Locate the cell with the specified text and output its [X, Y] center coordinate. 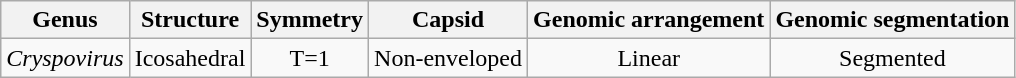
Symmetry [310, 20]
Icosahedral [190, 58]
Segmented [892, 58]
T=1 [310, 58]
Non-enveloped [448, 58]
Genus [65, 20]
Capsid [448, 20]
Genomic arrangement [649, 20]
Cryspovirus [65, 58]
Linear [649, 58]
Structure [190, 20]
Genomic segmentation [892, 20]
